Output the (X, Y) coordinate of the center of the cell containing the given text.  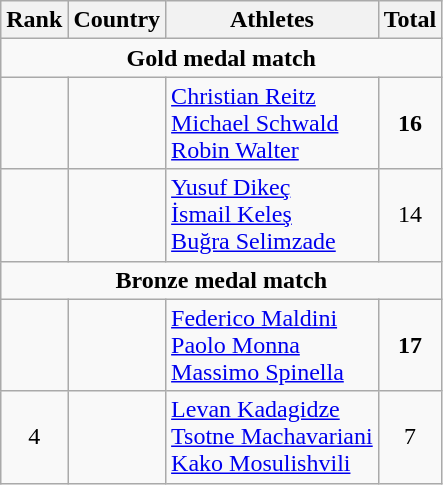
14 (410, 215)
16 (410, 123)
Country (117, 20)
Bronze medal match (222, 280)
4 (34, 437)
Federico MaldiniPaolo MonnaMassimo Spinella (272, 345)
7 (410, 437)
Levan KadagidzeTsotne MachavarianiKako Mosulishvili (272, 437)
Rank (34, 20)
17 (410, 345)
Total (410, 20)
Yusuf Dikeçİsmail KeleşBuğra Selimzade (272, 215)
Christian ReitzMichael SchwaldRobin Walter (272, 123)
Gold medal match (222, 58)
Athletes (272, 20)
